From the cell containing the given text, extract its center point as (X, Y) coordinate. 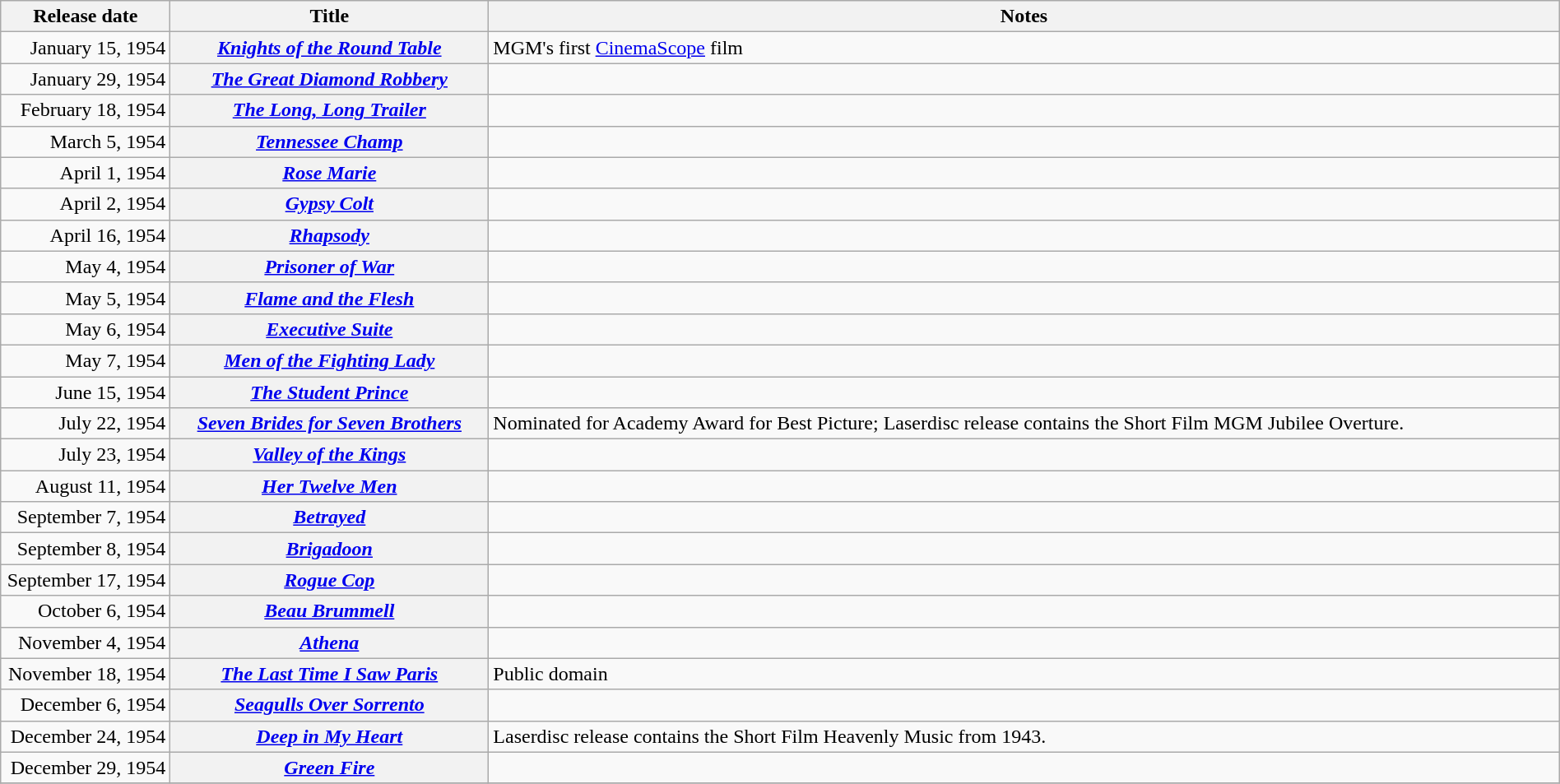
Seagulls Over Sorrento (329, 705)
May 7, 1954 (86, 360)
May 4, 1954 (86, 267)
December 29, 1954 (86, 768)
December 6, 1954 (86, 705)
Flame and the Flesh (329, 298)
Title (329, 16)
Rhapsody (329, 235)
September 8, 1954 (86, 549)
Brigadoon (329, 549)
January 15, 1954 (86, 48)
Men of the Fighting Lady (329, 360)
July 23, 1954 (86, 455)
August 11, 1954 (86, 486)
September 17, 1954 (86, 580)
Rose Marie (329, 173)
Tennessee Champ (329, 141)
April 16, 1954 (86, 235)
Deep in My Heart (329, 736)
April 2, 1954 (86, 204)
November 4, 1954 (86, 643)
Athena (329, 643)
Seven Brides for Seven Brothers (329, 424)
Nominated for Academy Award for Best Picture; Laserdisc release contains the Short Film MGM Jubilee Overture. (1024, 424)
Gypsy Colt (329, 204)
November 18, 1954 (86, 674)
May 6, 1954 (86, 329)
The Student Prince (329, 392)
July 22, 1954 (86, 424)
The Long, Long Trailer (329, 110)
October 6, 1954 (86, 611)
Laserdisc release contains the Short Film Heavenly Music from 1943. (1024, 736)
December 24, 1954 (86, 736)
June 15, 1954 (86, 392)
April 1, 1954 (86, 173)
Knights of the Round Table (329, 48)
May 5, 1954 (86, 298)
February 18, 1954 (86, 110)
The Last Time I Saw Paris (329, 674)
Prisoner of War (329, 267)
Public domain (1024, 674)
Her Twelve Men (329, 486)
Executive Suite (329, 329)
Valley of the Kings (329, 455)
Rogue Cop (329, 580)
MGM's first CinemaScope film (1024, 48)
January 29, 1954 (86, 79)
Notes (1024, 16)
Green Fire (329, 768)
The Great Diamond Robbery (329, 79)
Betrayed (329, 517)
Release date (86, 16)
March 5, 1954 (86, 141)
Beau Brummell (329, 611)
September 7, 1954 (86, 517)
